Return [x, y] of the center of cell containing provided text 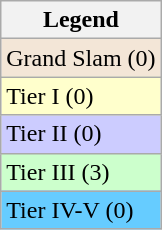
Tier IV-V (0) [81, 210]
Tier II (0) [81, 134]
Tier III (3) [81, 172]
Legend [81, 20]
Grand Slam (0) [81, 58]
Tier I (0) [81, 96]
